Pinpoint the cell where the given text exists, returning its [X, Y] midpoint coordinate. 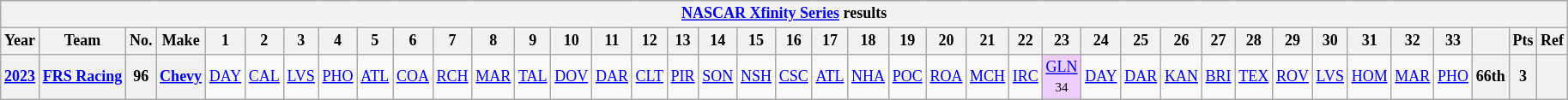
10 [572, 41]
Make [181, 41]
31 [1370, 41]
30 [1330, 41]
DOV [572, 77]
KAN [1182, 77]
23 [1062, 41]
12 [649, 41]
1 [225, 41]
19 [907, 41]
ROV [1293, 77]
14 [717, 41]
22 [1025, 41]
PIR [683, 77]
BRI [1219, 77]
Team [82, 41]
4 [338, 41]
25 [1141, 41]
20 [946, 41]
21 [988, 41]
9 [533, 41]
IRC [1025, 77]
MCH [988, 77]
SON [717, 77]
No. [141, 41]
17 [830, 41]
2023 [21, 77]
POC [907, 77]
FRS Racing [82, 77]
29 [1293, 41]
TAL [533, 77]
13 [683, 41]
8 [493, 41]
24 [1101, 41]
66th [1490, 77]
Chevy [181, 77]
5 [375, 41]
33 [1454, 41]
NASCAR Xfinity Series results [784, 14]
ROA [946, 77]
15 [757, 41]
32 [1413, 41]
HOM [1370, 77]
7 [452, 41]
Year [21, 41]
TEX [1254, 77]
CSC [793, 77]
NSH [757, 77]
28 [1254, 41]
2 [264, 41]
GLN34 [1062, 77]
16 [793, 41]
6 [414, 41]
11 [613, 41]
RCH [452, 77]
NHA [869, 77]
CLT [649, 77]
18 [869, 41]
27 [1219, 41]
Pts [1523, 41]
Ref [1553, 41]
CAL [264, 77]
96 [141, 77]
COA [414, 77]
26 [1182, 41]
